Return the [X, Y] coordinate for the center point of the cell that contains the specified text.  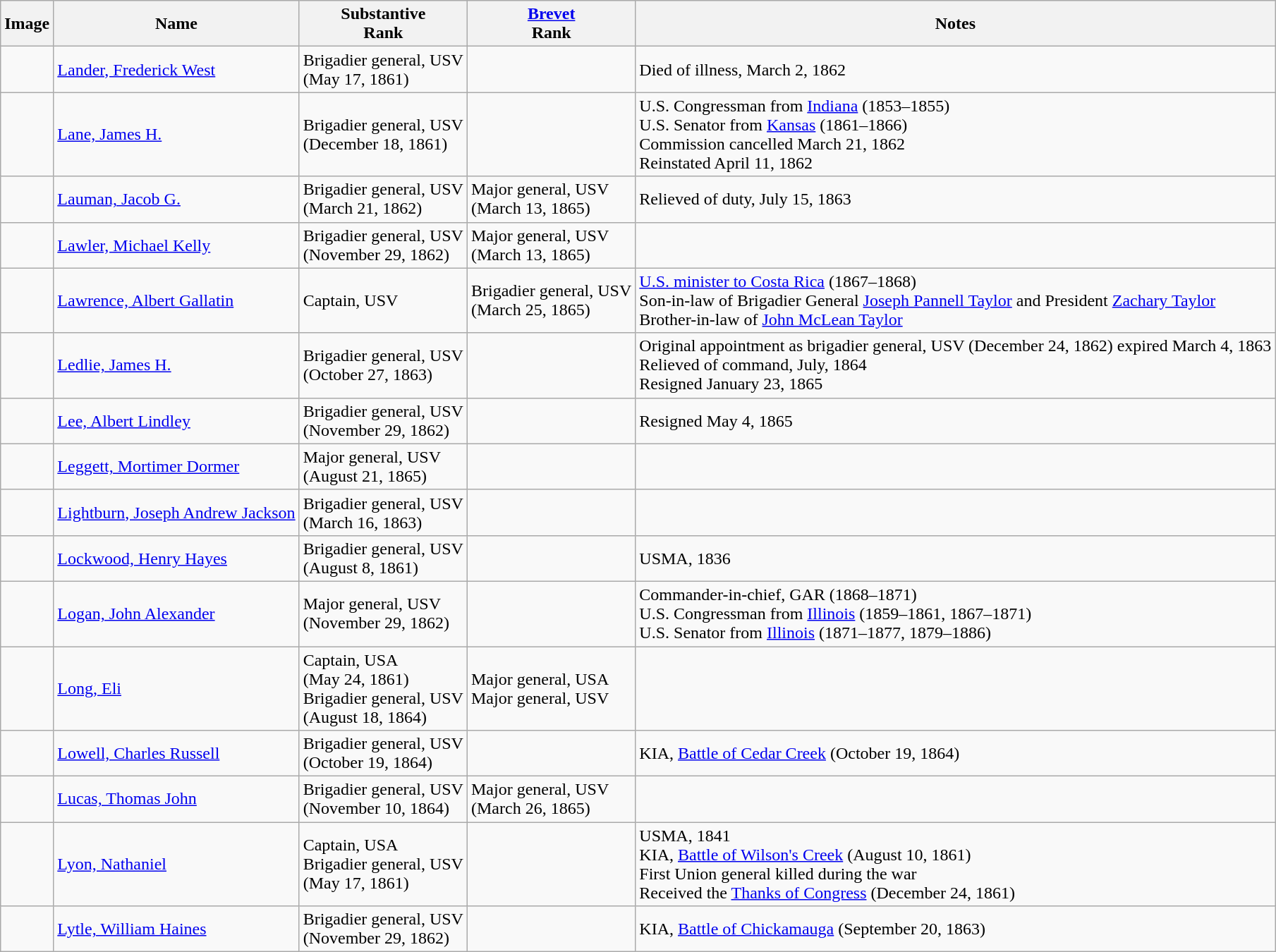
Major general, USV(March 26, 1865) [551, 800]
Relieved of duty, July 15, 1863 [955, 199]
Brigadier general, USV(November 10, 1864) [383, 800]
Name [176, 24]
Ledlie, James H. [176, 365]
U.S. Congressman from Indiana (1853–1855)U.S. Senator from Kansas (1861–1866)Commission cancelled March 21, 1862Reinstated April 11, 1862 [955, 134]
Lander, Frederick West [176, 69]
Died of illness, March 2, 1862 [955, 69]
Major general, USV(November 29, 1862) [383, 614]
Brigadier general, USV(March 25, 1865) [551, 300]
Captain, USA(May 24, 1861)Brigadier general, USV(August 18, 1864) [383, 688]
Leggett, Mortimer Dormer [176, 467]
Lytle, William Haines [176, 929]
Brigadier general, USV(December 18, 1861) [383, 134]
Brigadier general, USV(October 27, 1863) [383, 365]
Lawler, Michael Kelly [176, 245]
Long, Eli [176, 688]
Lucas, Thomas John [176, 800]
Brigadier general, USV(August 8, 1861) [383, 559]
Captain, USABrigadier general, USV(May 17, 1861) [383, 865]
Lawrence, Albert Gallatin [176, 300]
Lockwood, Henry Hayes [176, 559]
Lauman, Jacob G. [176, 199]
Notes [955, 24]
Logan, John Alexander [176, 614]
Lyon, Nathaniel [176, 865]
Resigned May 4, 1865 [955, 420]
Commander-in-chief, GAR (1868–1871)U.S. Congressman from Illinois (1859–1861, 1867–1871)U.S. Senator from Illinois (1871–1877, 1879–1886) [955, 614]
KIA, Battle of Chickamauga (September 20, 1863) [955, 929]
USMA, 1841KIA, Battle of Wilson's Creek (August 10, 1861)First Union general killed during the warReceived the Thanks of Congress (December 24, 1861) [955, 865]
Lane, James H. [176, 134]
USMA, 1836 [955, 559]
KIA, Battle of Cedar Creek (October 19, 1864) [955, 753]
Brigadier general, USV(March 16, 1863) [383, 512]
Original appointment as brigadier general, USV (December 24, 1862) expired March 4, 1863Relieved of command, July, 1864Resigned January 23, 1865 [955, 365]
SubstantiveRank [383, 24]
Major general, USV(August 21, 1865) [383, 467]
Brigadier general, USV(October 19, 1864) [383, 753]
Captain, USV [383, 300]
Image [27, 24]
Brigadier general, USV(May 17, 1861) [383, 69]
BrevetRank [551, 24]
Major general, USAMajor general, USV [551, 688]
Lee, Albert Lindley [176, 420]
Lightburn, Joseph Andrew Jackson [176, 512]
Brigadier general, USV(March 21, 1862) [383, 199]
Lowell, Charles Russell [176, 753]
